For the text-containing cell, return its midpoint in (x, y) coordinate format. 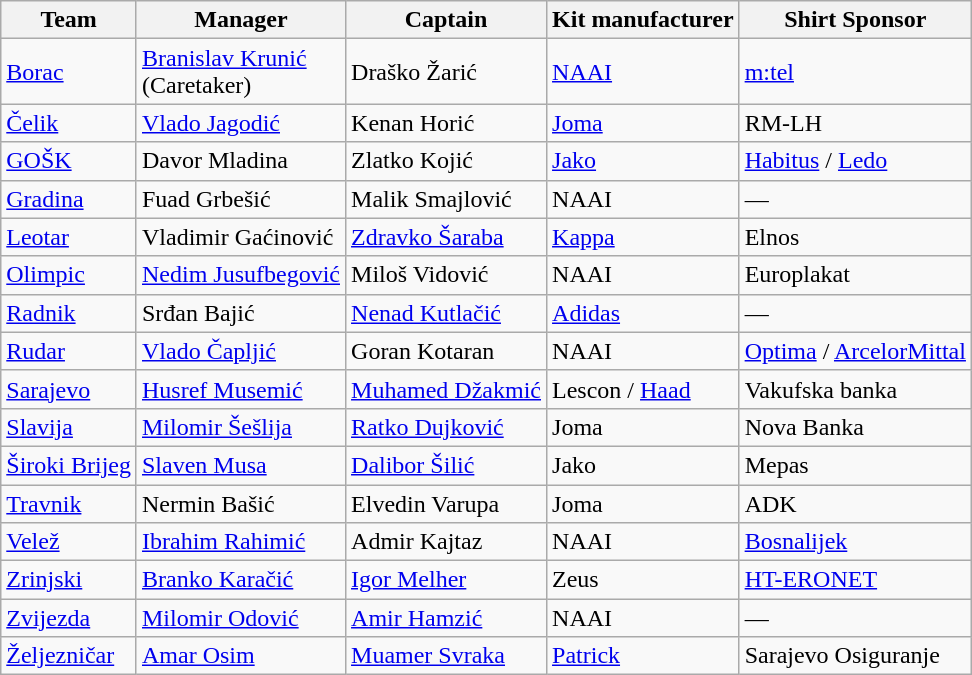
Čelik (69, 123)
HT-ERONET (855, 580)
Igor Melher (446, 580)
Branko Karačić (240, 580)
Željezničar (69, 656)
Sarajevo Osiguranje (855, 656)
Nova Banka (855, 427)
Miloš Vidović (446, 275)
Vlado Jagodić (240, 123)
Vladimir Gaćinović (240, 237)
Patrick (644, 656)
Gradina (69, 199)
Sarajevo (69, 389)
Mepas (855, 465)
Milomir Šešlija (240, 427)
Široki Brijeg (69, 465)
Vakufska banka (855, 389)
Travnik (69, 503)
Zrinjski (69, 580)
Kappa (644, 237)
Captain (446, 20)
Ibrahim Rahimić (240, 542)
m:tel (855, 72)
Nenad Kutlačić (446, 313)
Branislav Krunić(Caretaker) (240, 72)
Admir Kajtaz (446, 542)
Zeus (644, 580)
RM-LH (855, 123)
Fuad Grbešić (240, 199)
Borac (69, 72)
Srđan Bajić (240, 313)
Milomir Odović (240, 618)
Kit manufacturer (644, 20)
Elnos (855, 237)
Optima / ArcelorMittal (855, 351)
Velež (69, 542)
Zdravko Šaraba (446, 237)
Vlado Čapljić (240, 351)
Ratko Dujković (446, 427)
Nermin Bašić (240, 503)
Manager (240, 20)
Muamer Svraka (446, 656)
Kenan Horić (446, 123)
Shirt Sponsor (855, 20)
Rudar (69, 351)
Malik Smajlović (446, 199)
Radnik (69, 313)
Europlakat (855, 275)
GOŠK (69, 161)
Slaven Musa (240, 465)
Olimpic (69, 275)
Dalibor Šilić (446, 465)
Amar Osim (240, 656)
Leotar (69, 237)
Davor Mladina (240, 161)
Habitus / Ledo (855, 161)
Husref Musemić (240, 389)
Nedim Jusufbegović (240, 275)
Muhamed Džakmić (446, 389)
Slavija (69, 427)
Bosnalijek (855, 542)
Team (69, 20)
Amir Hamzić (446, 618)
Zvijezda (69, 618)
Goran Kotaran (446, 351)
Adidas (644, 313)
Zlatko Kojić (446, 161)
ADK (855, 503)
Lescon / Haad (644, 389)
Draško Žarić (446, 72)
Elvedin Varupa (446, 503)
